Output the [X, Y] coordinate of the center of the cell containing the given text.  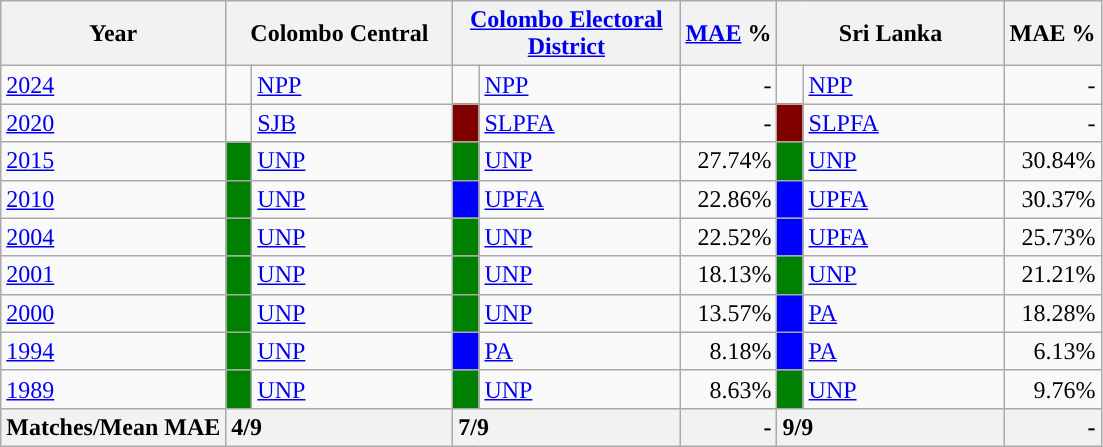
2020 [114, 123]
13.57% [728, 313]
9.76% [1052, 389]
Matches/Mean MAE [114, 427]
2000 [114, 313]
Sri Lanka [890, 34]
8.18% [728, 351]
30.37% [1052, 199]
1994 [114, 351]
2024 [114, 85]
22.86% [728, 199]
6.13% [1052, 351]
2001 [114, 275]
4/9 [340, 427]
18.13% [728, 275]
2004 [114, 237]
Colombo Central [340, 34]
1989 [114, 389]
Colombo Electoral District [566, 34]
30.84% [1052, 161]
25.73% [1052, 237]
7/9 [566, 427]
21.21% [1052, 275]
18.28% [1052, 313]
8.63% [728, 389]
27.74% [728, 161]
22.52% [728, 237]
2010 [114, 199]
9/9 [890, 427]
Year [114, 34]
2015 [114, 161]
SJB [352, 123]
